Return the [x, y] coordinate for the center point of the cell that contains the specified text.  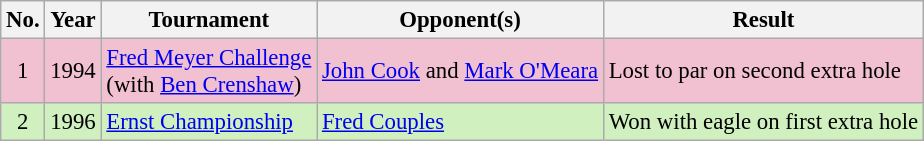
1996 [73, 122]
Result [763, 20]
1 [23, 72]
John Cook and Mark O'Meara [460, 72]
Lost to par on second extra hole [763, 72]
Fred Meyer Challenge(with Ben Crenshaw) [209, 72]
2 [23, 122]
Year [73, 20]
Won with eagle on first extra hole [763, 122]
No. [23, 20]
Tournament [209, 20]
1994 [73, 72]
Fred Couples [460, 122]
Ernst Championship [209, 122]
Opponent(s) [460, 20]
